For the text-containing cell, return its midpoint in [X, Y] coordinate format. 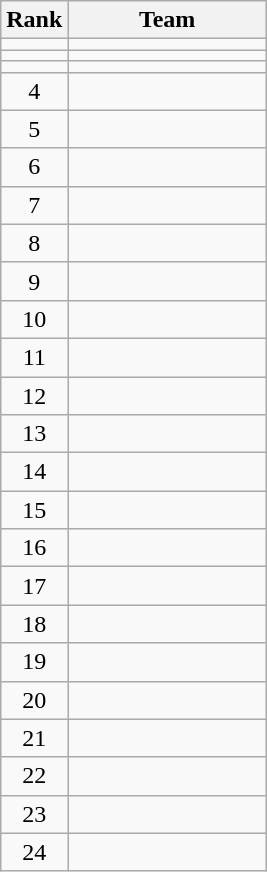
21 [34, 738]
18 [34, 624]
7 [34, 205]
11 [34, 357]
14 [34, 472]
5 [34, 129]
9 [34, 281]
12 [34, 395]
17 [34, 586]
8 [34, 243]
19 [34, 662]
4 [34, 91]
Team [168, 20]
20 [34, 700]
16 [34, 548]
Rank [34, 20]
6 [34, 167]
22 [34, 776]
13 [34, 434]
15 [34, 510]
23 [34, 814]
10 [34, 319]
24 [34, 852]
